Provide the [X, Y] coordinate of the cell's center where the given text is located.  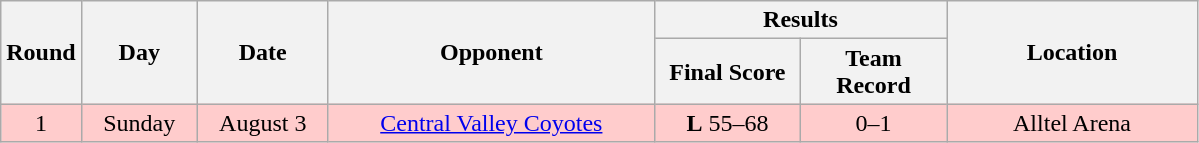
Location [1072, 52]
Alltel Arena [1072, 123]
0–1 [873, 123]
August 3 [262, 123]
Round [41, 52]
Sunday [139, 123]
Central Valley Coyotes [491, 123]
Final Score [727, 72]
1 [41, 123]
Results [800, 20]
Team Record [873, 72]
Day [139, 52]
Date [262, 52]
L 55–68 [727, 123]
Opponent [491, 52]
